Determine the [X, Y] coordinate at the center of the cell enclosing the given text.  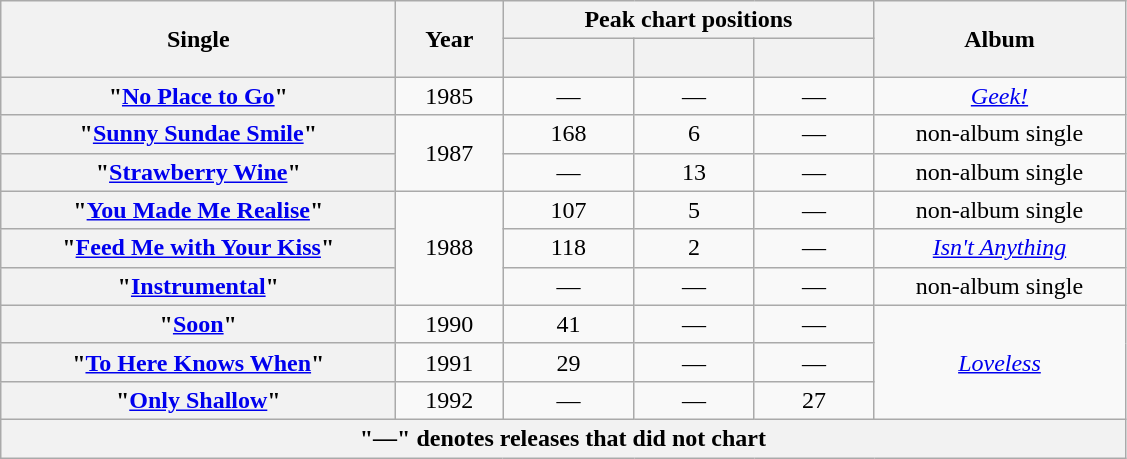
"No Place to Go" [198, 96]
"To Here Knows When" [198, 362]
27 [814, 400]
41 [568, 324]
Geek! [1000, 96]
2 [694, 248]
"You Made Me Realise" [198, 210]
Album [1000, 39]
"Strawberry Wine" [198, 172]
"—" denotes releases that did not chart [563, 438]
1992 [450, 400]
Peak chart positions [688, 20]
"Sunny Sundae Smile" [198, 134]
Year [450, 39]
"Soon" [198, 324]
118 [568, 248]
5 [694, 210]
6 [694, 134]
13 [694, 172]
107 [568, 210]
168 [568, 134]
1991 [450, 362]
"Only Shallow" [198, 400]
Single [198, 39]
"Feed Me with Your Kiss" [198, 248]
29 [568, 362]
"Instrumental" [198, 286]
Loveless [1000, 362]
1990 [450, 324]
Isn't Anything [1000, 248]
1987 [450, 153]
1985 [450, 96]
1988 [450, 248]
